For the text-containing cell, return its midpoint in [x, y] coordinate format. 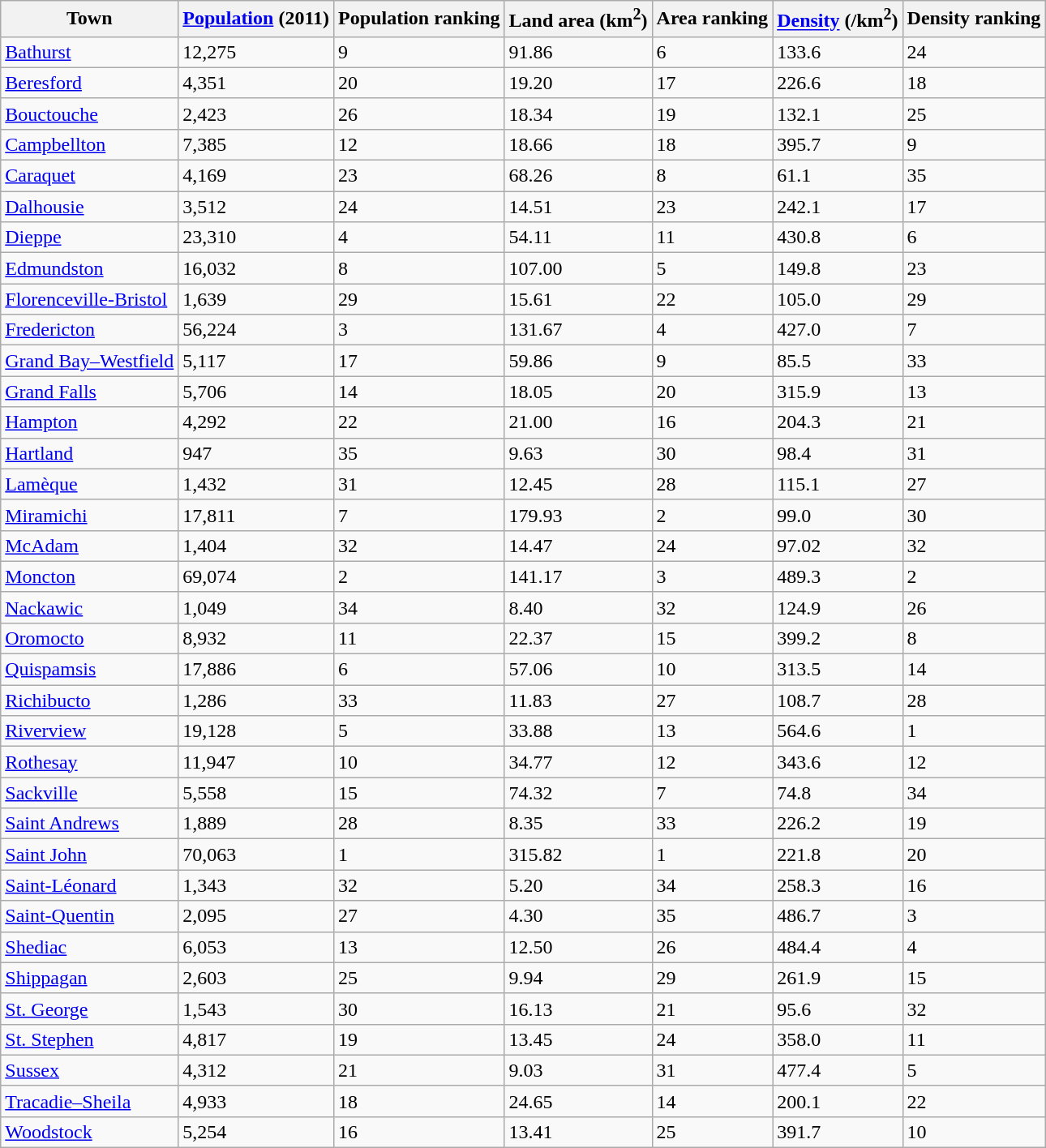
4,312 [256, 1070]
Area ranking [712, 19]
16.13 [578, 1009]
115.1 [838, 484]
Density (/km2) [838, 19]
1,286 [256, 700]
11.83 [578, 700]
St. George [89, 1009]
Richibucto [89, 700]
Sackville [89, 793]
4,817 [256, 1039]
8,932 [256, 638]
Shediac [89, 947]
358.0 [838, 1039]
Dalhousie [89, 207]
14.51 [578, 207]
16,032 [256, 268]
315.82 [578, 855]
54.11 [578, 238]
258.3 [838, 885]
59.86 [578, 361]
484.4 [838, 947]
221.8 [838, 855]
1,404 [256, 546]
315.9 [838, 392]
3,512 [256, 207]
108.7 [838, 700]
Caraquet [89, 176]
343.6 [838, 762]
85.5 [838, 361]
Saint John [89, 855]
11,947 [256, 762]
22.37 [578, 638]
Riverview [89, 731]
2,095 [256, 916]
Land area (km2) [578, 19]
5,706 [256, 392]
Fredericton [89, 330]
391.7 [838, 1132]
124.9 [838, 607]
5,558 [256, 793]
Hampton [89, 422]
Tracadie–Sheila [89, 1101]
19,128 [256, 731]
68.26 [578, 176]
105.0 [838, 299]
4.30 [578, 916]
1,639 [256, 299]
18.34 [578, 114]
477.4 [838, 1070]
74.32 [578, 793]
21.00 [578, 422]
226.2 [838, 824]
Miramichi [89, 515]
8.40 [578, 607]
242.1 [838, 207]
226.6 [838, 83]
947 [256, 453]
Shippagan [89, 978]
4,933 [256, 1101]
4,169 [256, 176]
Moncton [89, 576]
395.7 [838, 144]
34.77 [578, 762]
12,275 [256, 52]
5,254 [256, 1132]
Beresford [89, 83]
56,224 [256, 330]
179.93 [578, 515]
133.6 [838, 52]
97.02 [838, 546]
Population (2011) [256, 19]
489.3 [838, 576]
19.20 [578, 83]
McAdam [89, 546]
17,811 [256, 515]
70,063 [256, 855]
Quispamsis [89, 670]
Edmundston [89, 268]
Grand Bay–Westfield [89, 361]
12.45 [578, 484]
Woodstock [89, 1132]
99.0 [838, 515]
24.65 [578, 1101]
Oromocto [89, 638]
91.86 [578, 52]
69,074 [256, 576]
9.63 [578, 453]
200.1 [838, 1101]
132.1 [838, 114]
1,049 [256, 607]
313.5 [838, 670]
18.66 [578, 144]
18.05 [578, 392]
St. Stephen [89, 1039]
14.47 [578, 546]
149.8 [838, 268]
57.06 [578, 670]
Saint-Quentin [89, 916]
1,432 [256, 484]
204.3 [838, 422]
1,343 [256, 885]
Density ranking [974, 19]
564.6 [838, 731]
131.67 [578, 330]
Sussex [89, 1070]
107.00 [578, 268]
1,543 [256, 1009]
5,117 [256, 361]
Dieppe [89, 238]
9.03 [578, 1070]
Saint-Léonard [89, 885]
2,603 [256, 978]
13.45 [578, 1039]
Florenceville-Bristol [89, 299]
74.8 [838, 793]
61.1 [838, 176]
9.94 [578, 978]
4,292 [256, 422]
12.50 [578, 947]
8.35 [578, 824]
430.8 [838, 238]
7,385 [256, 144]
5.20 [578, 885]
261.9 [838, 978]
33.88 [578, 731]
141.17 [578, 576]
Nackawic [89, 607]
Rothesay [89, 762]
399.2 [838, 638]
Lamèque [89, 484]
6,053 [256, 947]
17,886 [256, 670]
427.0 [838, 330]
13.41 [578, 1132]
Bouctouche [89, 114]
Grand Falls [89, 392]
Hartland [89, 453]
Saint Andrews [89, 824]
23,310 [256, 238]
Population ranking [419, 19]
98.4 [838, 453]
486.7 [838, 916]
Bathurst [89, 52]
Campbellton [89, 144]
4,351 [256, 83]
15.61 [578, 299]
2,423 [256, 114]
Town [89, 19]
95.6 [838, 1009]
1,889 [256, 824]
